Pinpoint the cell where the given text exists, returning its [X, Y] midpoint coordinate. 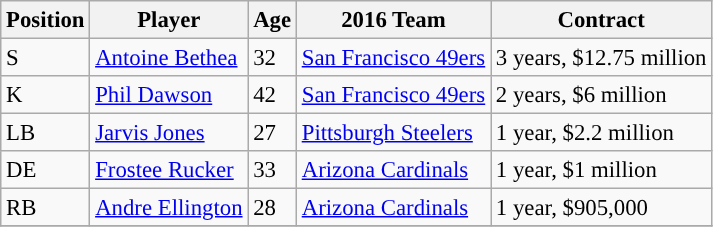
Phil Dawson [169, 95]
2 years, $6 million [600, 95]
Player [169, 20]
42 [272, 95]
Andre Ellington [169, 208]
33 [272, 170]
1 year, $905,000 [600, 208]
Position [46, 20]
LB [46, 133]
Contract [600, 20]
S [46, 58]
Jarvis Jones [169, 133]
Pittsburgh Steelers [393, 133]
32 [272, 58]
K [46, 95]
2016 Team [393, 20]
RB [46, 208]
1 year, $1 million [600, 170]
1 year, $2.2 million [600, 133]
Frostee Rucker [169, 170]
Antoine Bethea [169, 58]
DE [46, 170]
28 [272, 208]
3 years, $12.75 million [600, 58]
27 [272, 133]
Age [272, 20]
